Search for the cell housing the specified text and yield its (X, Y) center coordinate. 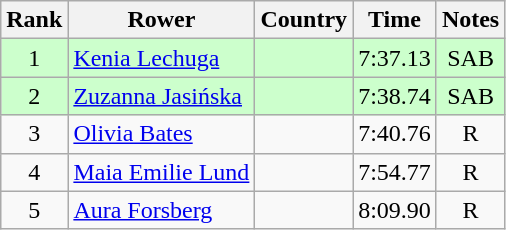
Maia Emilie Lund (162, 172)
4 (34, 172)
Rower (162, 20)
Aura Forsberg (162, 210)
Zuzanna Jasińska (162, 96)
7:40.76 (395, 134)
7:38.74 (395, 96)
Notes (470, 20)
5 (34, 210)
1 (34, 58)
2 (34, 96)
7:37.13 (395, 58)
3 (34, 134)
Olivia Bates (162, 134)
Time (395, 20)
Country (304, 20)
8:09.90 (395, 210)
Rank (34, 20)
7:54.77 (395, 172)
Kenia Lechuga (162, 58)
